Identify which cell holds the provided text, then report its (X, Y) central coordinate. 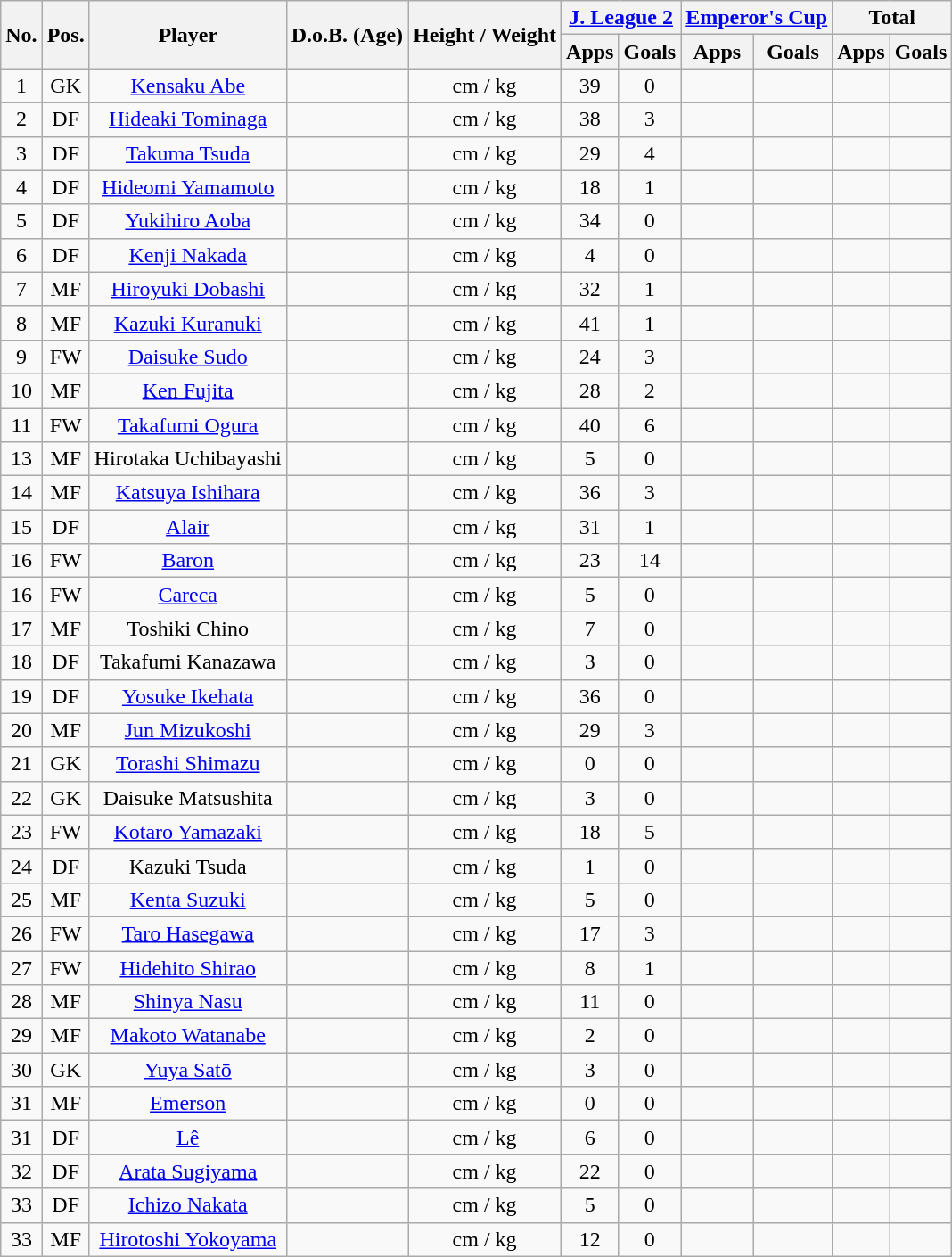
Lê (187, 1138)
Hideaki Tominaga (187, 119)
Kotaro Yamazaki (187, 832)
15 (21, 527)
Emperor's Cup (757, 18)
Hideomi Yamamoto (187, 187)
Shinya Nasu (187, 1002)
38 (590, 119)
Careca (187, 595)
Taro Hasegawa (187, 933)
41 (590, 323)
No. (21, 35)
Torashi Shimazu (187, 764)
Ken Fujita (187, 390)
Height / Weight (485, 35)
Total (892, 18)
Player (187, 35)
Kenta Suzuki (187, 900)
Hiroyuki Dobashi (187, 289)
Pos. (66, 35)
10 (21, 390)
12 (590, 1239)
Baron (187, 561)
J. League 2 (621, 18)
Takuma Tsuda (187, 153)
Kensaku Abe (187, 86)
27 (21, 967)
39 (590, 86)
Ichizo Nakata (187, 1205)
Yuya Satō (187, 1070)
D.o.B. (Age) (347, 35)
26 (21, 933)
Emerson (187, 1104)
Yukihiro Aoba (187, 221)
Makoto Watanabe (187, 1036)
Hirotoshi Yokoyama (187, 1239)
Jun Mizukoshi (187, 730)
25 (21, 900)
Kazuki Tsuda (187, 866)
21 (21, 764)
30 (21, 1070)
40 (590, 425)
Toshiki Chino (187, 628)
Arata Sugiyama (187, 1171)
Takafumi Ogura (187, 425)
Takafumi Kanazawa (187, 662)
Daisuke Sudo (187, 357)
34 (590, 221)
Hirotaka Uchibayashi (187, 459)
9 (21, 357)
Yosuke Ikehata (187, 696)
13 (21, 459)
Alair (187, 527)
Hidehito Shirao (187, 967)
Katsuya Ishihara (187, 493)
Kazuki Kuranuki (187, 323)
20 (21, 730)
Kenji Nakada (187, 255)
Daisuke Matsushita (187, 798)
19 (21, 696)
